Pinpoint the cell where the given text exists, returning its (x, y) midpoint coordinate. 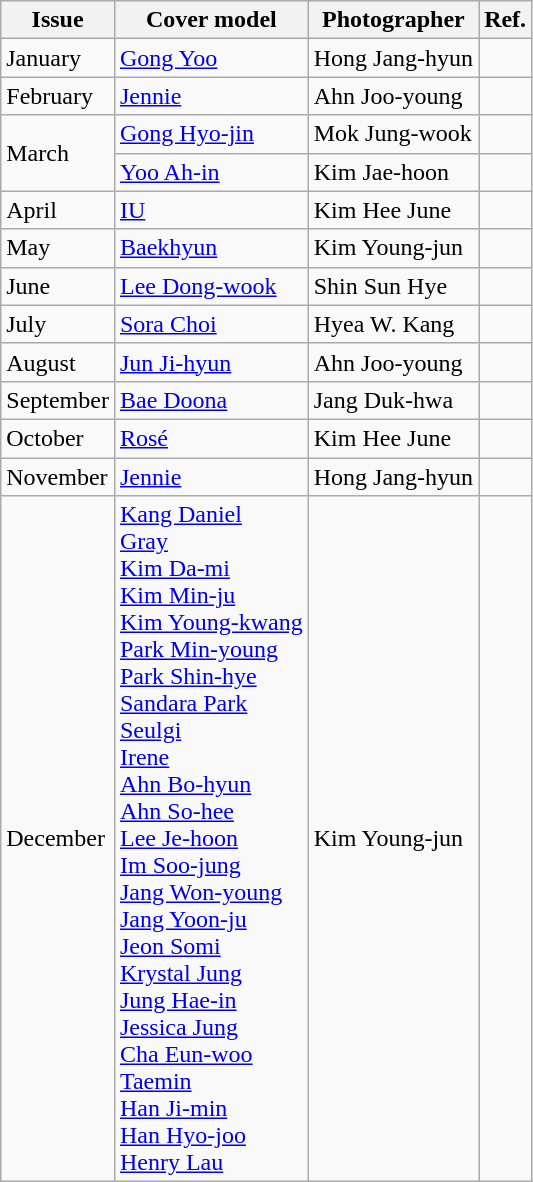
Issue (58, 20)
Sora Choi (211, 324)
Hyea W. Kang (393, 324)
Jang Duk-hwa (393, 400)
Kim Jae-hoon (393, 172)
May (58, 248)
Cover model (211, 20)
Gong Hyo-jin (211, 134)
Ref. (506, 20)
December (58, 839)
September (58, 400)
July (58, 324)
Rosé (211, 438)
Mok Jung-wook (393, 134)
IU (211, 210)
Photographer (393, 20)
Baekhyun (211, 248)
February (58, 96)
March (58, 153)
October (58, 438)
November (58, 477)
August (58, 362)
April (58, 210)
June (58, 286)
Jun Ji-hyun (211, 362)
Shin Sun Hye (393, 286)
January (58, 58)
Bae Doona (211, 400)
Lee Dong-wook (211, 286)
Gong Yoo (211, 58)
Yoo Ah-in (211, 172)
